Pinpoint the cell where the given text exists, returning its [x, y] midpoint coordinate. 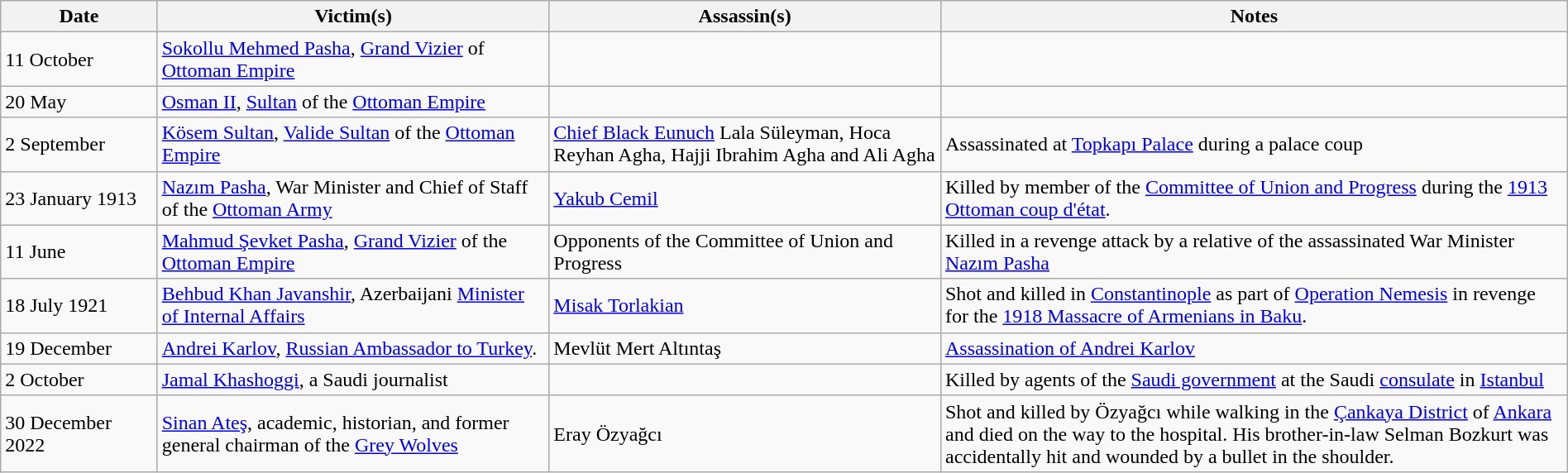
Andrei Karlov, Russian Ambassador to Turkey. [353, 348]
19 December [79, 348]
11 June [79, 251]
Jamal Khashoggi, a Saudi journalist [353, 380]
Sokollu Mehmed Pasha, Grand Vizier of Ottoman Empire [353, 60]
Nazım Pasha, War Minister and Chief of Staff of the Ottoman Army [353, 198]
Date [79, 17]
11 October [79, 60]
2 September [79, 144]
Mahmud Şevket Pasha, Grand Vizier of the Ottoman Empire [353, 251]
Behbud Khan Javanshir, Azerbaijani Minister of Internal Affairs [353, 306]
2 October [79, 380]
Opponents of the Committee of Union and Progress [745, 251]
Victim(s) [353, 17]
20 May [79, 102]
Notes [1254, 17]
Killed by member of the Committee of Union and Progress during the 1913 Ottoman coup d'état. [1254, 198]
30 December 2022 [79, 433]
Mevlüt Mert Altıntaş [745, 348]
18 July 1921 [79, 306]
Chief Black Eunuch Lala Süleyman, Hoca Reyhan Agha, Hajji Ibrahim Agha and Ali Agha [745, 144]
Osman II, Sultan of the Ottoman Empire [353, 102]
Misak Torlakian [745, 306]
Killed by agents of the Saudi government at the Saudi consulate in Istanbul [1254, 380]
Eray Özyağcı [745, 433]
Killed in a revenge attack by a relative of the assassinated War Minister Nazım Pasha [1254, 251]
Kösem Sultan, Valide Sultan of the Ottoman Empire [353, 144]
23 January 1913 [79, 198]
Assassination of Andrei Karlov [1254, 348]
Shot and killed in Constantinople as part of Operation Nemesis in revenge for the 1918 Massacre of Armenians in Baku. [1254, 306]
Assassinated at Topkapı Palace during a palace coup [1254, 144]
Sinan Ateş, academic, historian, and former general chairman of the Grey Wolves [353, 433]
Assassin(s) [745, 17]
Yakub Cemil [745, 198]
